Detect which cell encompasses the target text, then output its (x, y) center coordinate. 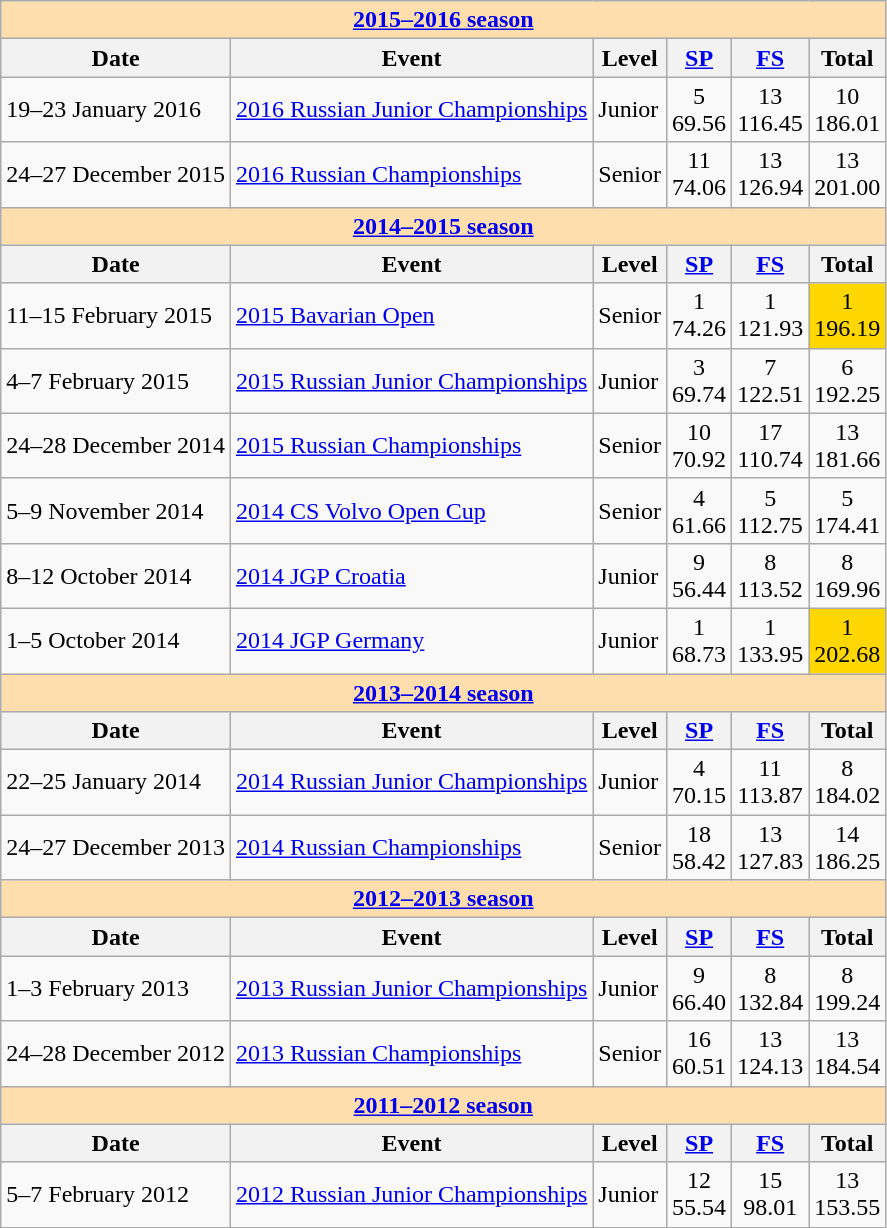
1 74.26 (700, 316)
11–15 February 2015 (116, 316)
2016 Russian Junior Championships (411, 110)
2015 Russian Championships (411, 446)
2016 Russian Championships (411, 174)
2015 Russian Junior Championships (411, 380)
4 70.15 (700, 782)
13 201.00 (848, 174)
2013 Russian Championships (411, 1054)
1 121.93 (770, 316)
2014 Russian Junior Championships (411, 782)
2014 CS Volvo Open Cup (411, 510)
17 110.74 (770, 446)
18 58.42 (700, 848)
1 196.19 (848, 316)
2011–2012 season (444, 1105)
13 181.66 (848, 446)
13 116.45 (770, 110)
2013–2014 season (444, 693)
9 56.44 (700, 576)
24–28 December 2014 (116, 446)
5 174.41 (848, 510)
2014 JGP Germany (411, 640)
16 60.51 (700, 1054)
2012 Russian Junior Championships (411, 1194)
10 70.92 (700, 446)
11 74.06 (700, 174)
24–27 December 2015 (116, 174)
3 69.74 (700, 380)
1–5 October 2014 (116, 640)
5–9 November 2014 (116, 510)
19–23 January 2016 (116, 110)
6 192.25 (848, 380)
8 184.02 (848, 782)
4–7 February 2015 (116, 380)
2012–2013 season (444, 899)
2015 Bavarian Open (411, 316)
2014–2015 season (444, 226)
24–28 December 2012 (116, 1054)
5 112.75 (770, 510)
4 61.66 (700, 510)
12 55.54 (700, 1194)
2014 Russian Championships (411, 848)
13 126.94 (770, 174)
8 113.52 (770, 576)
5 69.56 (700, 110)
5–7 February 2012 (116, 1194)
8 169.96 (848, 576)
24–27 December 2013 (116, 848)
8 132.84 (770, 988)
13 184.54 (848, 1054)
22–25 January 2014 (116, 782)
7 122.51 (770, 380)
15 98.01 (770, 1194)
10 186.01 (848, 110)
13 153.55 (848, 1194)
13 124.13 (770, 1054)
14 186.25 (848, 848)
2013 Russian Junior Championships (411, 988)
8 199.24 (848, 988)
2014 JGP Croatia (411, 576)
1 133.95 (770, 640)
8–12 October 2014 (116, 576)
2015–2016 season (444, 20)
1 202.68 (848, 640)
9 66.40 (700, 988)
1 68.73 (700, 640)
11 113.87 (770, 782)
13 127.83 (770, 848)
1–3 February 2013 (116, 988)
